For the text-containing cell, return its midpoint in [X, Y] coordinate format. 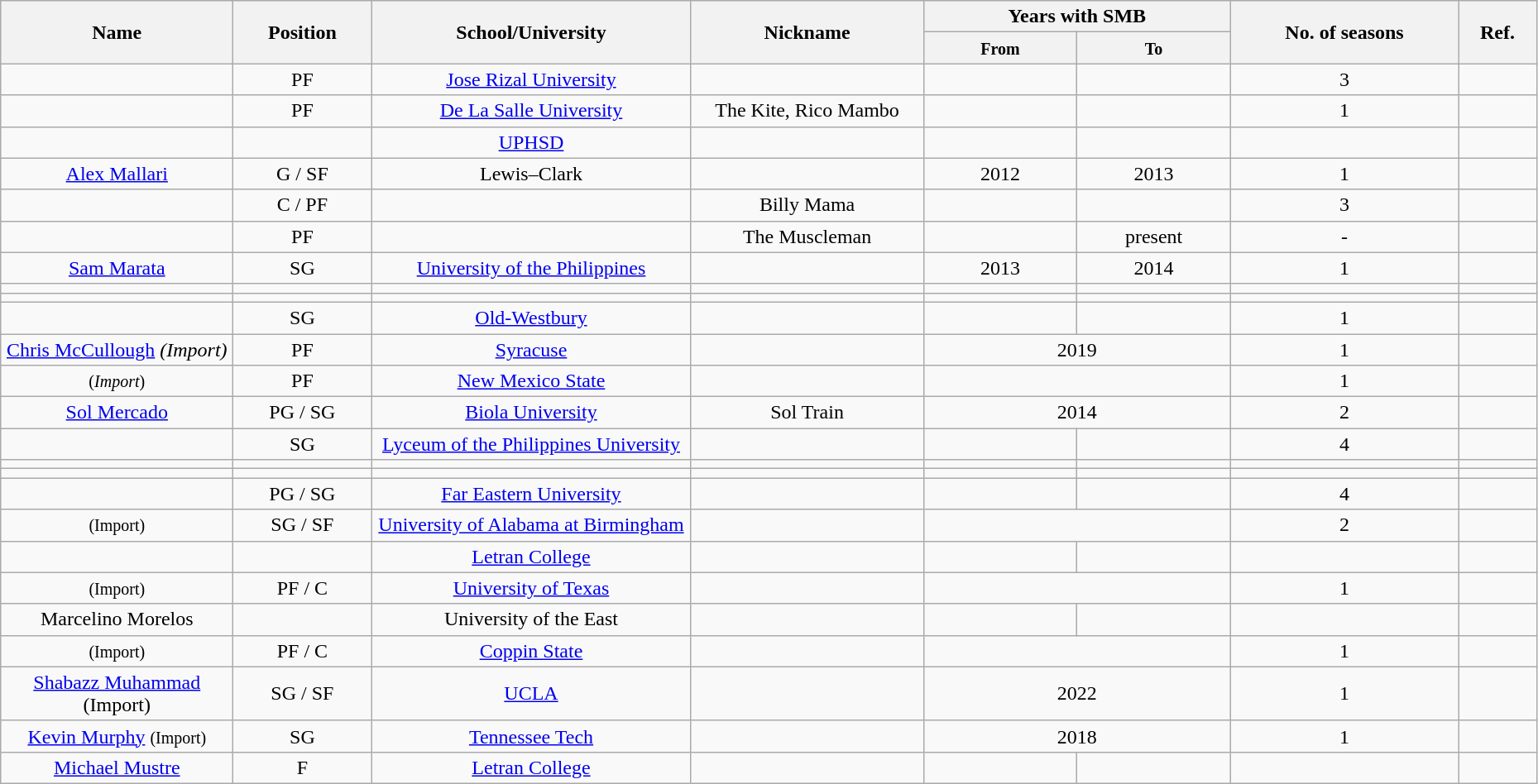
Sol Train [807, 413]
Lyceum of the Philippines University [531, 444]
Jose Rizal University [531, 79]
G / SF [303, 174]
No. of seasons [1344, 32]
UPHSD [531, 142]
Chris McCullough (Import) [117, 350]
Years with SMB [1077, 17]
Lewis–Clark [531, 174]
Marcelino Morelos [117, 619]
Kevin Murphy (Import) [117, 736]
Coppin State [531, 651]
Biola University [531, 413]
Ref. [1497, 32]
Position [303, 32]
Sam Marata [117, 268]
New Mexico State [531, 381]
University of the Philippines [531, 268]
Shabazz Muhammad (Import) [117, 693]
Michael Mustre [117, 767]
present [1154, 237]
Sol Mercado [117, 413]
Nickname [807, 32]
C / PF [303, 205]
2018 [1077, 736]
De La Salle University [531, 111]
University of Alabama at Birmingham [531, 525]
Billy Mama [807, 205]
University of Texas [531, 588]
To [1154, 48]
2022 [1077, 693]
University of the East [531, 619]
The Muscleman [807, 237]
UCLA [531, 693]
Far Eastern University [531, 494]
Alex Mallari [117, 174]
Old-Westbury [531, 318]
Name [117, 32]
- [1344, 237]
F [303, 767]
2012 [1000, 174]
2019 [1077, 350]
Syracuse [531, 350]
From [1000, 48]
The Kite, Rico Mambo [807, 111]
School/University [531, 32]
Tennessee Tech [531, 736]
